Provide the (X, Y) coordinate of the cell's center where the given text is located.  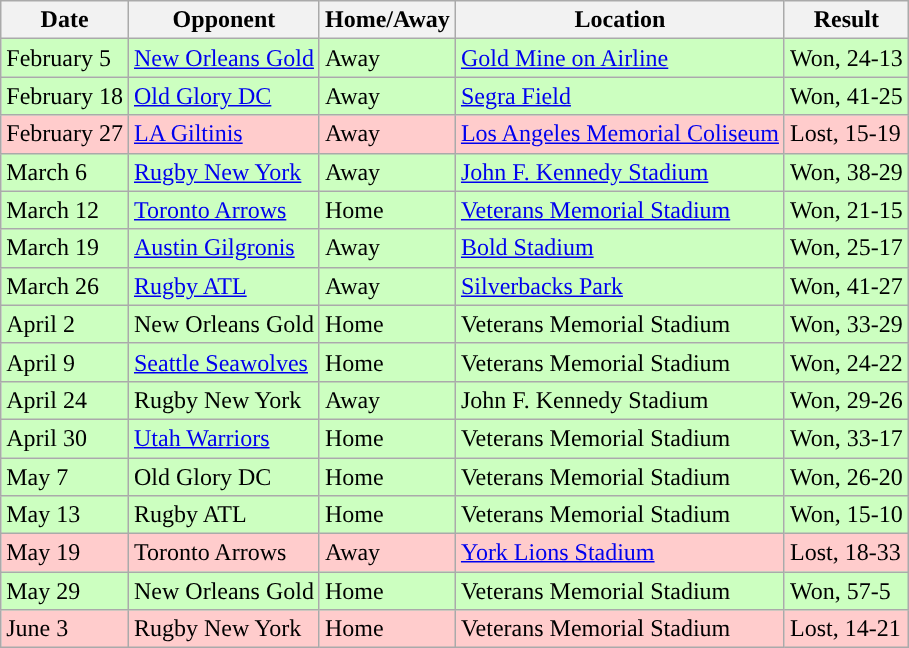
Home/Away (387, 20)
Won, 24-13 (846, 58)
Silverbacks Park (620, 286)
Won, 25-17 (846, 248)
Won, 41-27 (846, 286)
Lost, 14-21 (846, 629)
Gold Mine on Airline (620, 58)
April 9 (65, 362)
March 26 (65, 286)
April 2 (65, 324)
Seattle Seawolves (224, 362)
May 29 (65, 591)
Won, 24-22 (846, 362)
March 6 (65, 172)
Los Angeles Memorial Coliseum (620, 134)
Lost, 15-19 (846, 134)
LA Giltinis (224, 134)
Opponent (224, 20)
June 3 (65, 629)
May 19 (65, 553)
May 7 (65, 477)
Won, 26-20 (846, 477)
Lost, 18-33 (846, 553)
Result (846, 20)
Won, 41-25 (846, 96)
Won, 15-10 (846, 515)
Utah Warriors (224, 438)
Won, 38-29 (846, 172)
March 19 (65, 248)
Won, 29-26 (846, 400)
Date (65, 20)
Won, 57-5 (846, 591)
Location (620, 20)
April 30 (65, 438)
February 5 (65, 58)
February 18 (65, 96)
April 24 (65, 400)
February 27 (65, 134)
May 13 (65, 515)
Bold Stadium (620, 248)
Segra Field (620, 96)
Won, 33-29 (846, 324)
Won, 33-17 (846, 438)
York Lions Stadium (620, 553)
Austin Gilgronis (224, 248)
Won, 21-15 (846, 210)
March 12 (65, 210)
